Provide the [X, Y] coordinate of the cell's center where the given text is located.  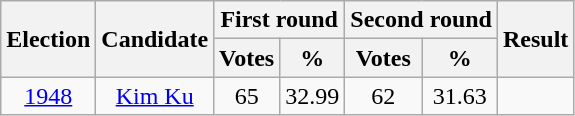
Election [48, 39]
Second round [422, 20]
Result [535, 39]
32.99 [312, 96]
First round [280, 20]
Kim Ku [155, 96]
31.63 [460, 96]
1948 [48, 96]
65 [247, 96]
62 [384, 96]
Candidate [155, 39]
